Output the [x, y] coordinate of the center of the cell containing the given text.  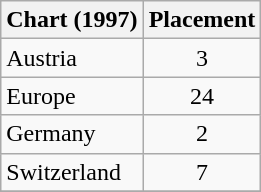
2 [202, 134]
3 [202, 58]
Germany [72, 134]
Chart (1997) [72, 20]
Europe [72, 96]
7 [202, 172]
Placement [202, 20]
24 [202, 96]
Austria [72, 58]
Switzerland [72, 172]
